Locate the cell with the specified text and output its (X, Y) center coordinate. 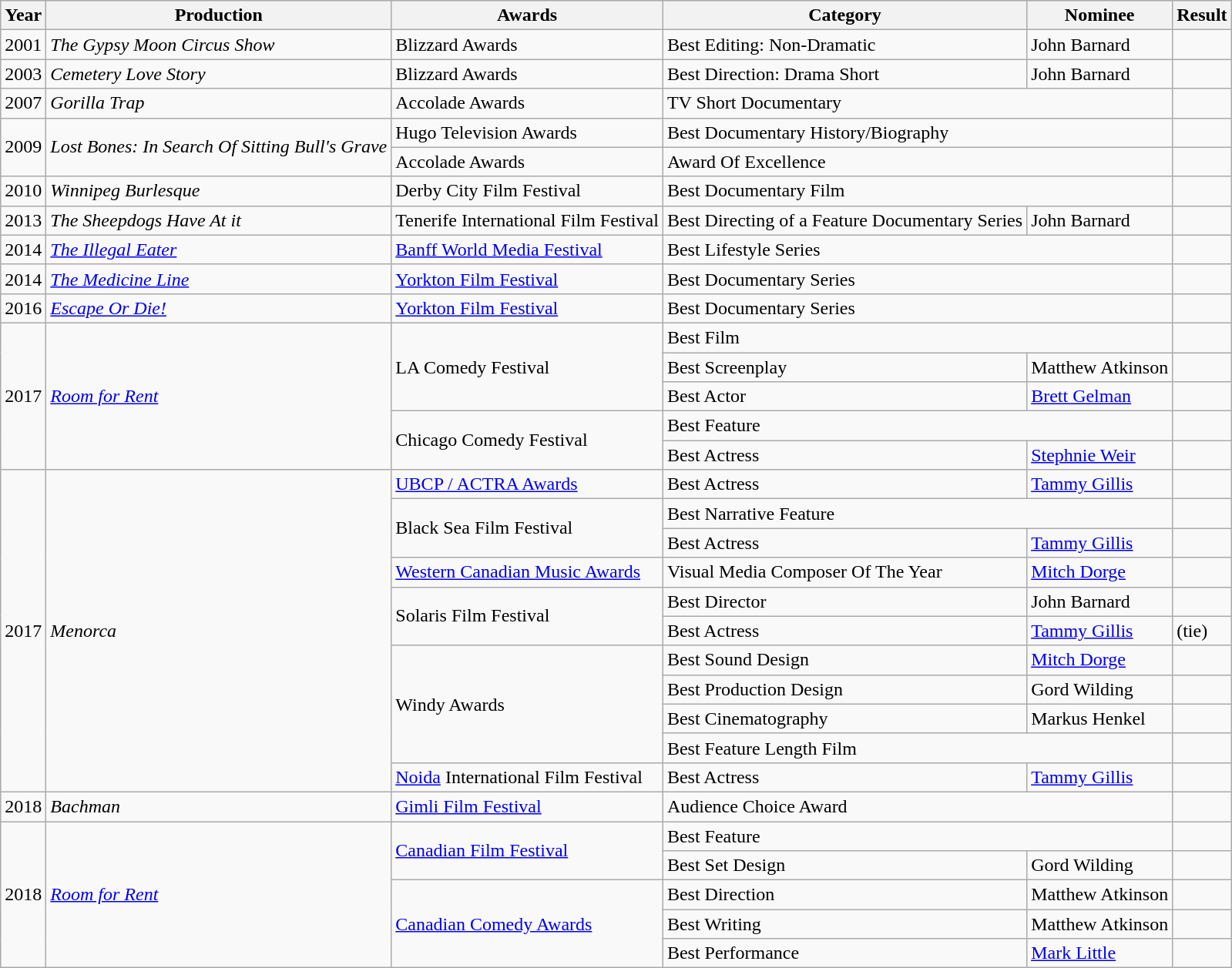
2016 (23, 308)
Western Canadian Music Awards (527, 572)
Best Documentary Film (917, 191)
Audience Choice Award (917, 806)
Black Sea Film Festival (527, 528)
Derby City Film Festival (527, 191)
LA Comedy Festival (527, 367)
Best Actor (844, 397)
Best Narrative Feature (917, 514)
Best Direction: Drama Short (844, 74)
Year (23, 15)
Noida International Film Festival (527, 777)
Markus Henkel (1100, 718)
Bachman (219, 806)
Best Sound Design (844, 660)
Lost Bones: In Search Of Sitting Bull's Grave (219, 147)
Best Performance (844, 953)
2007 (23, 103)
2010 (23, 191)
Gorilla Trap (219, 103)
Best Set Design (844, 866)
Best Direction (844, 895)
Best Directing of a Feature Documentary Series (844, 220)
2009 (23, 147)
UBCP / ACTRA Awards (527, 484)
The Gypsy Moon Circus Show (219, 45)
Canadian Comedy Awards (527, 924)
Solaris Film Festival (527, 616)
Stephnie Weir (1100, 455)
2001 (23, 45)
Windy Awards (527, 704)
Best Director (844, 601)
Canadian Film Festival (527, 850)
The Medicine Line (219, 279)
Brett Gelman (1100, 397)
The Illegal Eater (219, 250)
The Sheepdogs Have At it (219, 220)
Chicago Comedy Festival (527, 440)
2013 (23, 220)
Hugo Television Awards (527, 132)
Gimli Film Festival (527, 806)
Result (1202, 15)
Banff World Media Festival (527, 250)
2003 (23, 74)
Tenerife International Film Festival (527, 220)
TV Short Documentary (917, 103)
(tie) (1202, 631)
Visual Media Composer Of The Year (844, 572)
Best Feature Length Film (917, 748)
Production (219, 15)
Best Production Design (844, 689)
Best Lifestyle Series (917, 250)
Best Editing: Non-Dramatic (844, 45)
Awards (527, 15)
Best Writing (844, 924)
Nominee (1100, 15)
Category (844, 15)
Menorca (219, 631)
Best Documentary History/Biography (917, 132)
Winnipeg Burlesque (219, 191)
Mark Little (1100, 953)
Best Cinematography (844, 718)
Best Screenplay (844, 367)
Cemetery Love Story (219, 74)
Award Of Excellence (917, 162)
Best Film (917, 337)
Escape Or Die! (219, 308)
